Capture the cell that displays the provided text and extract its (x, y) central coordinate. 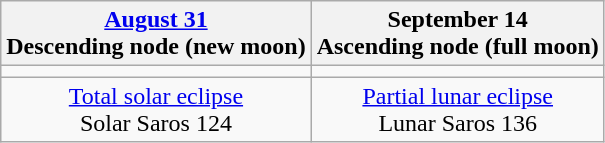
August 31Descending node (new moon) (156, 34)
Partial lunar eclipseLunar Saros 136 (458, 110)
September 14Ascending node (full moon) (458, 34)
Total solar eclipseSolar Saros 124 (156, 110)
